Return [X, Y] of the center of cell containing provided text 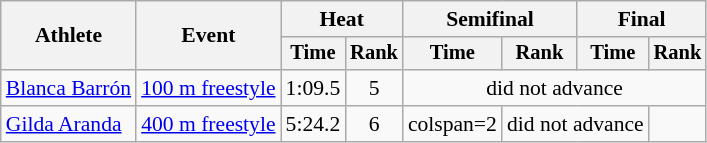
Athlete [68, 36]
Heat [342, 19]
6 [374, 124]
100 m freestyle [208, 88]
Event [208, 36]
Gilda Aranda [68, 124]
400 m freestyle [208, 124]
5 [374, 88]
1:09.5 [314, 88]
Semifinal [490, 19]
Blanca Barrón [68, 88]
colspan=2 [452, 124]
Final [642, 19]
5:24.2 [314, 124]
